Locate the cell with the specified text and output its [x, y] center coordinate. 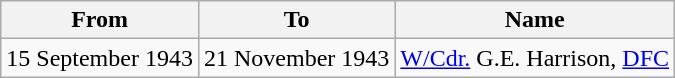
To [296, 20]
W/Cdr. G.E. Harrison, DFC [535, 58]
From [100, 20]
15 September 1943 [100, 58]
Name [535, 20]
21 November 1943 [296, 58]
